From the cell containing the given text, extract its center point as [X, Y] coordinate. 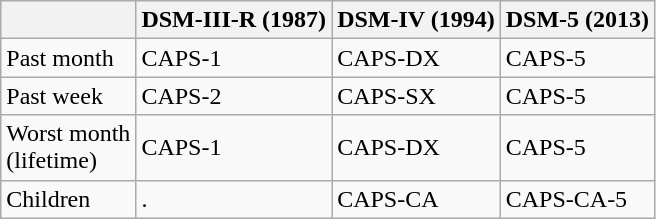
CAPS-2 [234, 96]
Worst month(lifetime) [68, 148]
Past week [68, 96]
Past month [68, 58]
CAPS-CA [416, 199]
CAPS-SX [416, 96]
DSM-5 (2013) [577, 20]
. [234, 199]
CAPS-CA-5 [577, 199]
Children [68, 199]
DSM-IV (1994) [416, 20]
DSM-III-R (1987) [234, 20]
